Output the [X, Y] coordinate of the center of the cell containing the given text.  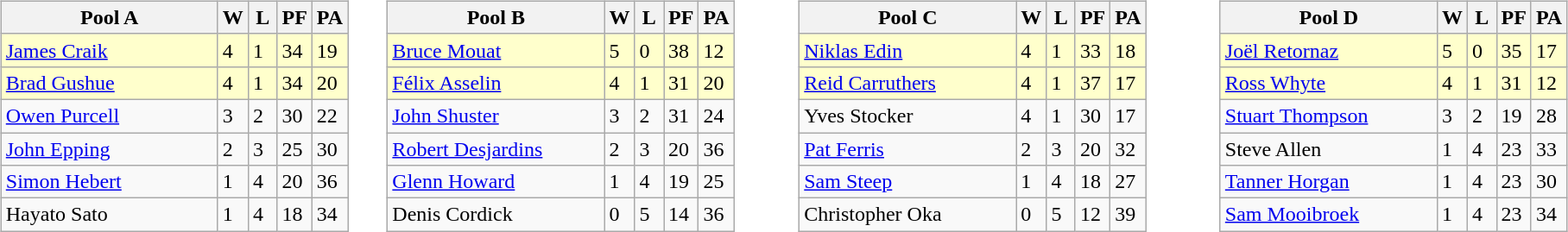
Simon Hebert [109, 182]
38 [681, 50]
John Shuster [496, 116]
Pool D [1328, 17]
Tanner Horgan [1328, 182]
Steve Allen [1328, 149]
14 [681, 215]
Christopher Oka [908, 215]
Félix Asselin [496, 83]
Reid Carruthers [908, 83]
Hayato Sato [109, 215]
Denis Cordick [496, 215]
John Epping [109, 149]
37 [1092, 83]
Pool A [109, 17]
35 [1514, 50]
Sam Mooibroek [1328, 215]
Niklas Edin [908, 50]
Pat Ferris [908, 149]
Sam Steep [908, 182]
Robert Desjardins [496, 149]
Yves Stocker [908, 116]
28 [1549, 116]
Owen Purcell [109, 116]
Bruce Mouat [496, 50]
39 [1128, 215]
Pool B [496, 17]
James Craik [109, 50]
27 [1128, 182]
32 [1128, 149]
Pool C [908, 17]
Ross Whyte [1328, 83]
22 [330, 116]
Stuart Thompson [1328, 116]
Glenn Howard [496, 182]
Joël Retornaz [1328, 50]
Brad Gushue [109, 83]
24 [717, 116]
